Return the (x, y) coordinate for the center point of the cell that contains the specified text.  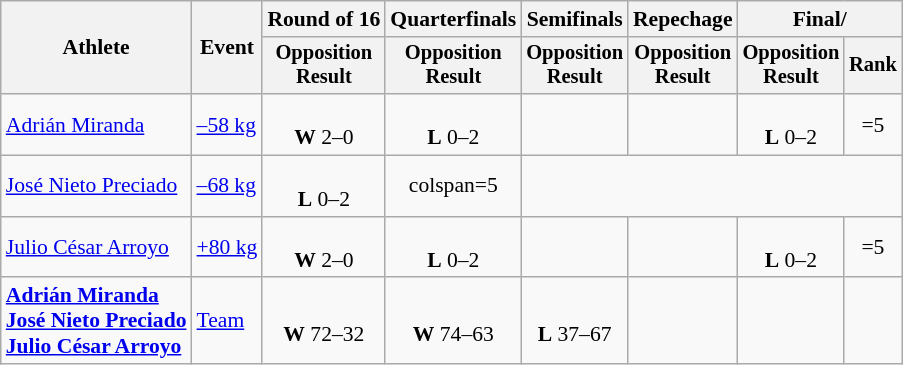
Rank (873, 66)
Semifinals (574, 19)
W 74–63 (453, 322)
colspan=5 (453, 186)
+80 kg (228, 248)
Athlete (96, 48)
Round of 16 (324, 19)
Team (228, 322)
Julio César Arroyo (96, 248)
–68 kg (228, 186)
Repechage (683, 19)
Final/ (820, 19)
José Nieto Preciado (96, 186)
W 72–32 (324, 322)
L 37–67 (574, 322)
Adrián Miranda José Nieto Preciado Julio César Arroyo (96, 322)
Event (228, 48)
Adrián Miranda (96, 124)
Quarterfinals (453, 19)
–58 kg (228, 124)
